Capture the cell that displays the provided text and extract its [X, Y] central coordinate. 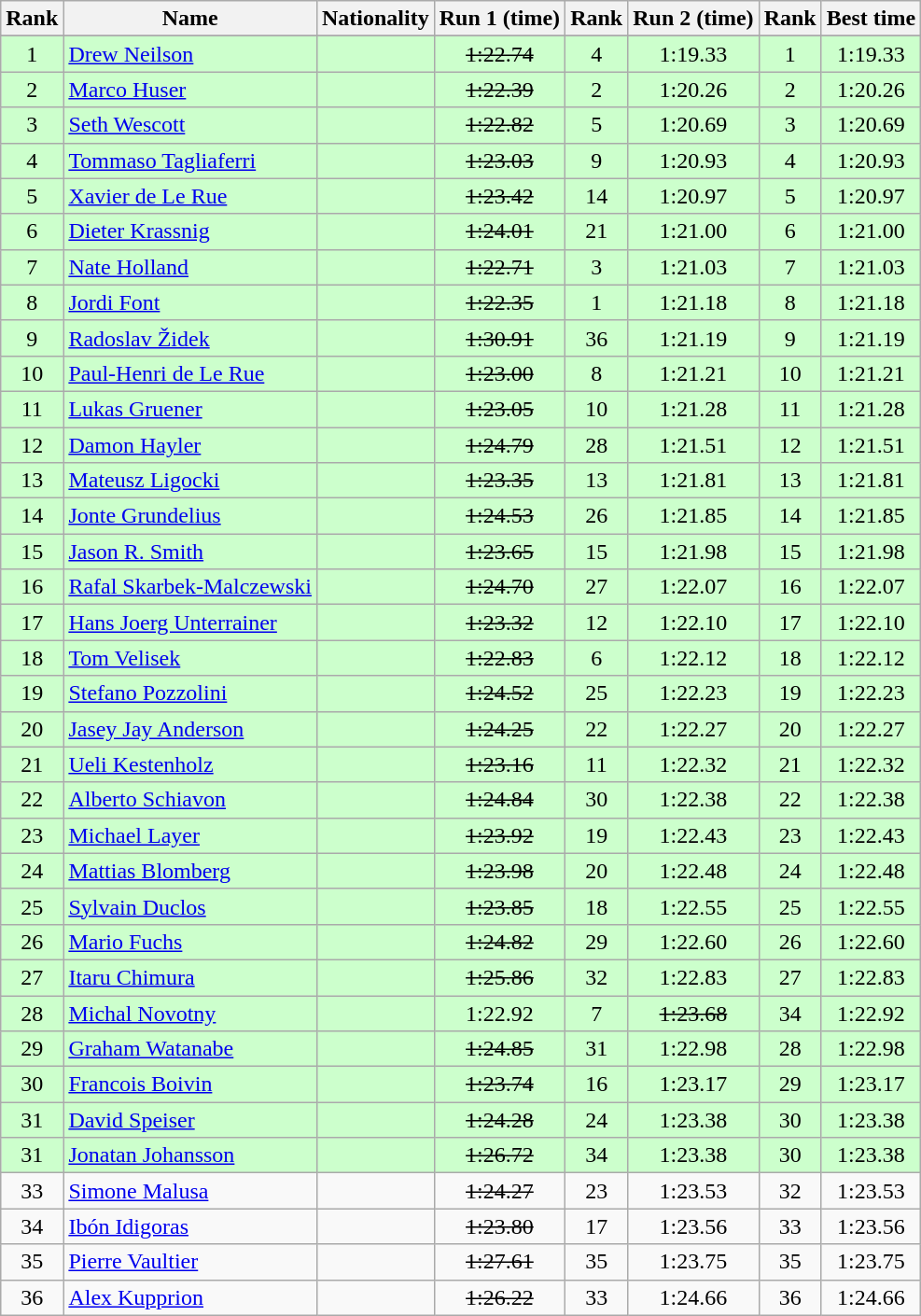
Stefano Pozzolini [190, 693]
1:23.32 [499, 623]
1:24.53 [499, 516]
1:23.98 [499, 871]
1:30.91 [499, 338]
Radoslav Židek [190, 338]
David Speiser [190, 1120]
1:27.61 [499, 1262]
1:24.01 [499, 231]
Tommaso Tagliaferri [190, 161]
1:23.35 [499, 481]
1:22.35 [499, 302]
1:23.74 [499, 1085]
Marco Huser [190, 90]
Best time [871, 19]
1:24.70 [499, 587]
Seth Wescott [190, 125]
Simone Malusa [190, 1191]
1:22.74 [499, 54]
1:23.05 [499, 409]
Itaru Chimura [190, 977]
Mateusz Ligocki [190, 481]
Michael Layer [190, 835]
Dieter Krassnig [190, 231]
1:23.42 [499, 196]
1:23.16 [499, 764]
Jordi Font [190, 302]
Drew Neilson [190, 54]
1:24.85 [499, 1049]
1:23.03 [499, 161]
Jonte Grundelius [190, 516]
Jonatan Johansson [190, 1155]
1:24.84 [499, 800]
Jasey Jay Anderson [190, 729]
1:23.80 [499, 1226]
Sylvain Duclos [190, 906]
1:25.86 [499, 977]
Damon Hayler [190, 445]
Run 1 (time) [499, 19]
Pierre Vaultier [190, 1262]
Ibón Idigoras [190, 1226]
1:26.72 [499, 1155]
1:24.52 [499, 693]
1:23.68 [693, 1013]
1:22.39 [499, 90]
Mattias Blomberg [190, 871]
Francois Boivin [190, 1085]
1:24.27 [499, 1191]
Xavier de Le Rue [190, 196]
Mario Fuchs [190, 942]
1:23.65 [499, 552]
Lukas Gruener [190, 409]
1:26.22 [499, 1297]
1:24.79 [499, 445]
1:24.28 [499, 1120]
Jason R. Smith [190, 552]
Name [190, 19]
Graham Watanabe [190, 1049]
1:24.82 [499, 942]
Nate Holland [190, 267]
Nationality [375, 19]
1:23.85 [499, 906]
Rafal Skarbek-Malczewski [190, 587]
Paul-Henri de Le Rue [190, 373]
1:24.25 [499, 729]
Michal Novotny [190, 1013]
Tom Velisek [190, 658]
1:23.00 [499, 373]
Alberto Schiavon [190, 800]
Run 2 (time) [693, 19]
Hans Joerg Unterrainer [190, 623]
1:23.92 [499, 835]
Ueli Kestenholz [190, 764]
Alex Kupprion [190, 1297]
1:22.82 [499, 125]
1:22.71 [499, 267]
